For the text-containing cell, return its midpoint in (x, y) coordinate format. 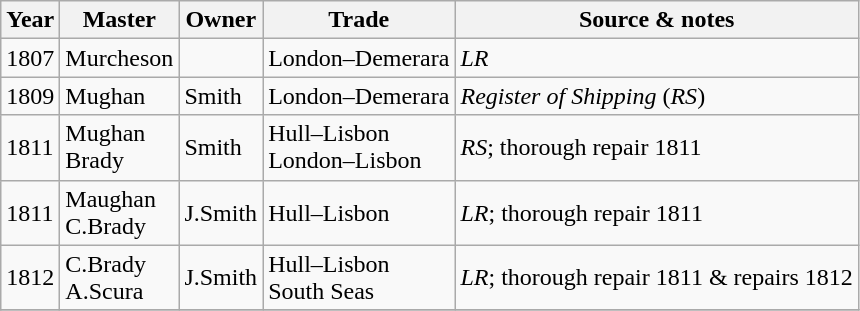
1807 (30, 58)
Mughan (120, 96)
C.BradyA.Scura (120, 278)
Year (30, 20)
Murcheson (120, 58)
LR; thorough repair 1811 (656, 212)
RS; thorough repair 1811 (656, 148)
MughanBrady (120, 148)
Source & notes (656, 20)
Hull–LisbonSouth Seas (359, 278)
Master (120, 20)
Trade (359, 20)
LR; thorough repair 1811 & repairs 1812 (656, 278)
1809 (30, 96)
Hull–LisbonLondon–Lisbon (359, 148)
MaughanC.Brady (120, 212)
Register of Shipping (RS) (656, 96)
Hull–Lisbon (359, 212)
Owner (221, 20)
1812 (30, 278)
LR (656, 58)
